Provide the [x, y] coordinate of the cell's center where the given text is located.  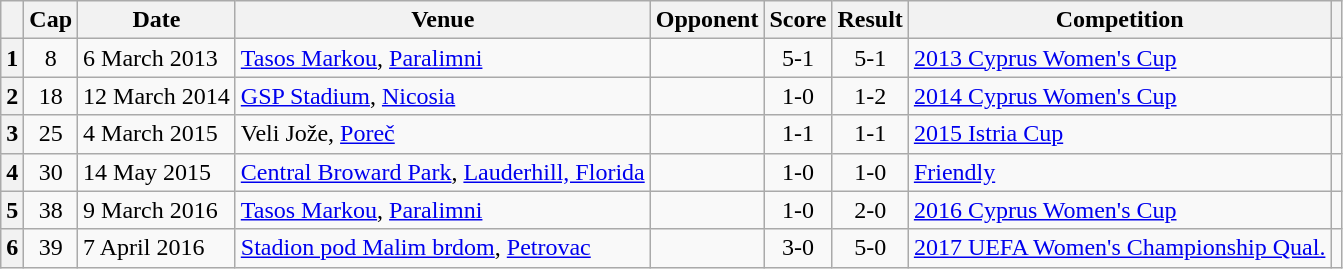
Opponent [707, 20]
3 [12, 134]
Competition [1120, 20]
Friendly [1120, 172]
2015 Istria Cup [1120, 134]
7 April 2016 [157, 248]
4 [12, 172]
2 [12, 96]
Central Broward Park, Lauderhill, Florida [442, 172]
Veli Jože, Poreč [442, 134]
6 [12, 248]
6 March 2013 [157, 58]
2014 Cyprus Women's Cup [1120, 96]
2016 Cyprus Women's Cup [1120, 210]
2-0 [870, 210]
Date [157, 20]
Result [870, 20]
2017 UEFA Women's Championship Qual. [1120, 248]
38 [51, 210]
14 May 2015 [157, 172]
18 [51, 96]
12 March 2014 [157, 96]
Venue [442, 20]
Score [798, 20]
2013 Cyprus Women's Cup [1120, 58]
30 [51, 172]
3-0 [798, 248]
5-0 [870, 248]
8 [51, 58]
1 [12, 58]
1-2 [870, 96]
Stadion pod Malim brdom, Petrovac [442, 248]
Cap [51, 20]
5 [12, 210]
25 [51, 134]
4 March 2015 [157, 134]
9 March 2016 [157, 210]
39 [51, 248]
GSP Stadium, Nicosia [442, 96]
